Locate the cell with the specified text and output its (X, Y) center coordinate. 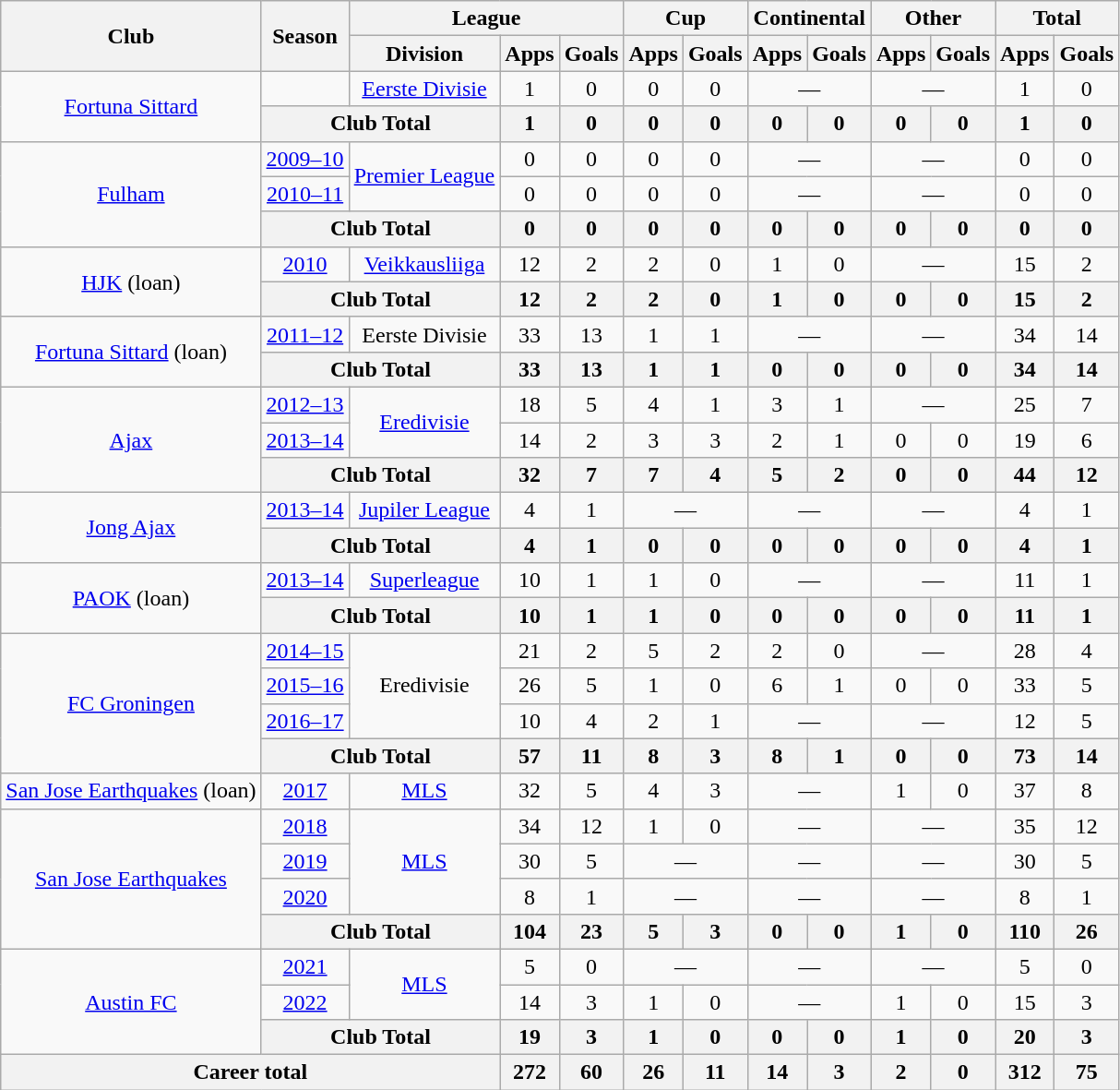
Cup (685, 18)
272 (530, 1072)
2011–12 (304, 334)
2017 (304, 791)
20 (1025, 1037)
2021 (304, 966)
Season (304, 36)
Continental (809, 18)
60 (591, 1072)
Total (1057, 18)
Fortuna Sittard (131, 106)
Premier League (424, 176)
San Jose Earthquakes (131, 879)
Austin FC (131, 1001)
18 (530, 404)
HJK (loan) (131, 281)
Other (933, 18)
2010–11 (304, 194)
2014–15 (304, 651)
Club (131, 36)
110 (1025, 931)
Jong Ajax (131, 528)
2016–17 (304, 721)
312 (1025, 1072)
Jupiler League (424, 510)
2015–16 (304, 686)
57 (530, 756)
75 (1087, 1072)
21 (530, 651)
23 (591, 931)
2012–13 (304, 404)
Division (424, 54)
104 (530, 931)
2018 (304, 826)
73 (1025, 756)
Superleague (424, 581)
37 (1025, 791)
2022 (304, 1001)
2019 (304, 861)
35 (1025, 826)
League (486, 18)
Career total (251, 1072)
2010 (304, 264)
2020 (304, 896)
FC Groningen (131, 703)
Fulham (131, 194)
Ajax (131, 439)
28 (1025, 651)
San Jose Earthquakes (loan) (131, 791)
25 (1025, 404)
44 (1025, 475)
PAOK (loan) (131, 598)
Fortuna Sittard (loan) (131, 352)
Veikkausliiga (424, 264)
2009–10 (304, 159)
